Output the [x, y] coordinate of the center of the cell containing the given text.  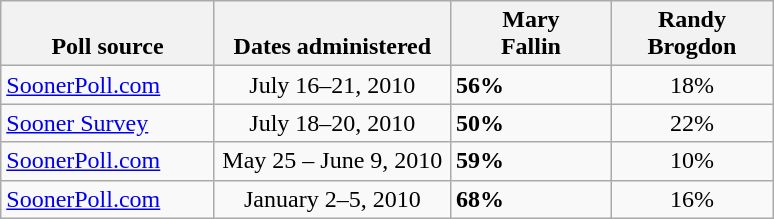
RandyBrogdon [692, 34]
Sooner Survey [108, 123]
MaryFallin [530, 34]
16% [692, 199]
18% [692, 85]
January 2–5, 2010 [332, 199]
Dates administered [332, 34]
Poll source [108, 34]
22% [692, 123]
May 25 – June 9, 2010 [332, 161]
59% [530, 161]
56% [530, 85]
50% [530, 123]
68% [530, 199]
July 16–21, 2010 [332, 85]
10% [692, 161]
July 18–20, 2010 [332, 123]
